Extract the (X, Y) coordinate from the center of the cell holding the provided text.  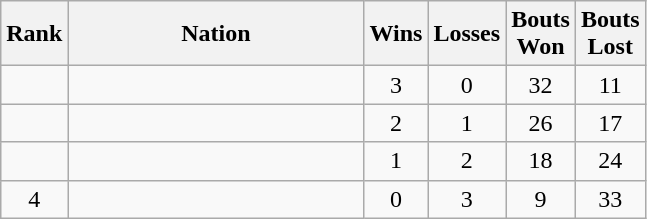
33 (610, 199)
Bouts Lost (610, 34)
Losses (467, 34)
11 (610, 85)
9 (541, 199)
17 (610, 123)
24 (610, 161)
26 (541, 123)
Wins (396, 34)
32 (541, 85)
4 (34, 199)
Nation (216, 34)
18 (541, 161)
Rank (34, 34)
Bouts Won (541, 34)
